Provide the (X, Y) coordinate of the cell's center where the given text is located.  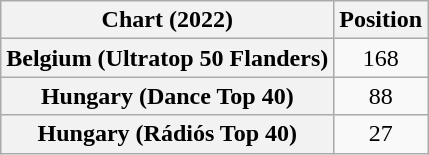
Belgium (Ultratop 50 Flanders) (168, 58)
168 (381, 58)
88 (381, 96)
Hungary (Rádiós Top 40) (168, 134)
Chart (2022) (168, 20)
Position (381, 20)
27 (381, 134)
Hungary (Dance Top 40) (168, 96)
